For the text-containing cell, return its midpoint in [X, Y] coordinate format. 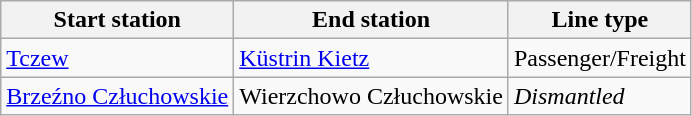
Passenger/Freight [600, 58]
Brzeźno Człuchowskie [118, 96]
Start station [118, 20]
Wierzchowo Człuchowskie [372, 96]
End station [372, 20]
Tczew [118, 58]
Dismantled [600, 96]
Line type [600, 20]
Küstrin Kietz [372, 58]
